Capture the cell that displays the provided text and extract its [X, Y] central coordinate. 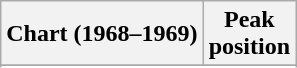
Peakposition [249, 34]
Chart (1968–1969) [102, 34]
